Output the (x, y) coordinate of the center of the cell containing the given text.  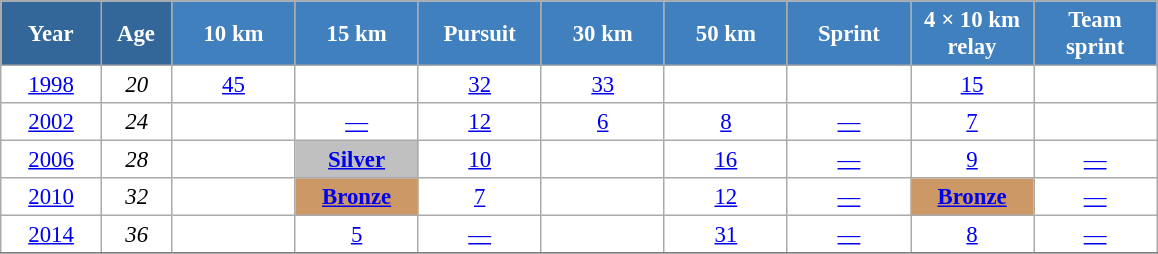
Team sprint (1096, 34)
16 (726, 160)
36 (136, 235)
45 (234, 85)
10 km (234, 34)
Age (136, 34)
24 (136, 122)
2002 (52, 122)
4 × 10 km relay (972, 34)
20 (136, 85)
50 km (726, 34)
Pursuit (480, 34)
31 (726, 235)
Sprint (848, 34)
1998 (52, 85)
10 (480, 160)
5 (356, 235)
9 (972, 160)
Silver (356, 160)
2006 (52, 160)
33 (602, 85)
6 (602, 122)
15 km (356, 34)
28 (136, 160)
Year (52, 34)
2014 (52, 235)
30 km (602, 34)
2010 (52, 197)
15 (972, 85)
